For the text-containing cell, return its midpoint in [X, Y] coordinate format. 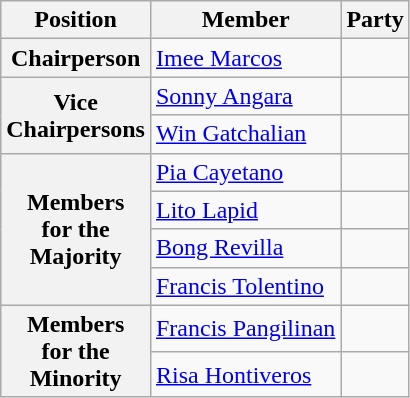
Bong Revilla [245, 248]
Chairperson [76, 58]
Membersfor theMinority [76, 351]
Imee Marcos [245, 58]
Sonny Angara [245, 96]
Francis Pangilinan [245, 328]
Membersfor theMajority [76, 229]
Party [375, 20]
Position [76, 20]
Win Gatchalian [245, 134]
ViceChairpersons [76, 115]
Member [245, 20]
Pia Cayetano [245, 172]
Francis Tolentino [245, 286]
Risa Hontiveros [245, 374]
Lito Lapid [245, 210]
